Extract the (x, y) coordinate from the center of the cell holding the provided text.  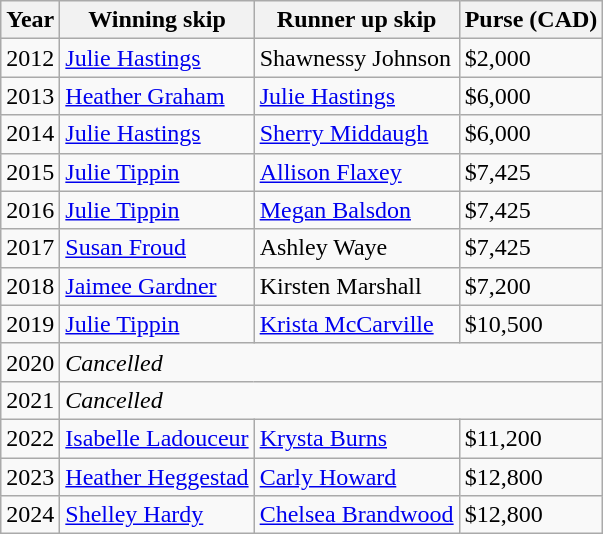
Purse (CAD) (531, 20)
$2,000 (531, 58)
Heather Heggestad (157, 477)
Chelsea Brandwood (356, 515)
2018 (30, 286)
2019 (30, 324)
Jaimee Gardner (157, 286)
Isabelle Ladouceur (157, 438)
$11,200 (531, 438)
2017 (30, 248)
Krysta Burns (356, 438)
Shawnessy Johnson (356, 58)
2012 (30, 58)
$7,200 (531, 286)
Runner up skip (356, 20)
Year (30, 20)
Heather Graham (157, 96)
2024 (30, 515)
2015 (30, 172)
Megan Balsdon (356, 210)
$10,500 (531, 324)
Sherry Middaugh (356, 134)
Allison Flaxey (356, 172)
Shelley Hardy (157, 515)
Carly Howard (356, 477)
2016 (30, 210)
2014 (30, 134)
Winning skip (157, 20)
2013 (30, 96)
Ashley Waye (356, 248)
2020 (30, 362)
2023 (30, 477)
2022 (30, 438)
Kirsten Marshall (356, 286)
2021 (30, 400)
Susan Froud (157, 248)
Krista McCarville (356, 324)
